Scan for the cell matching the given text and deliver its (x, y) coordinate at center. 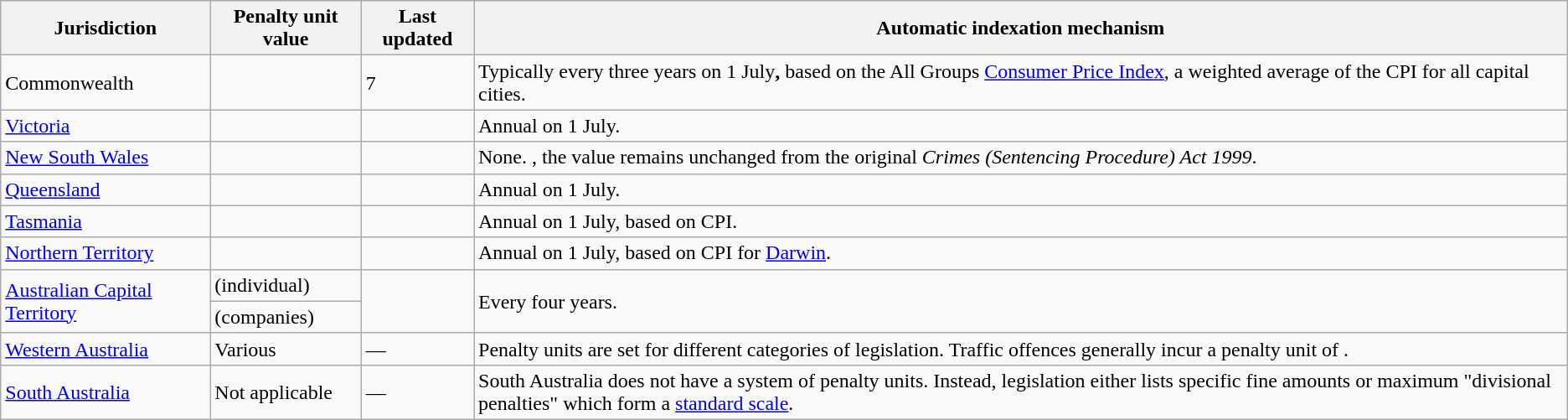
Last updated (417, 29)
Australian Capital Territory (106, 301)
Jurisdiction (106, 29)
Penalty units are set for different categories of legislation. Traffic offences generally incur a penalty unit of . (1021, 349)
Queensland (106, 189)
Every four years. (1021, 301)
Not applicable (286, 392)
None. , the value remains unchanged from the original Crimes (Sentencing Procedure) Act 1999. (1021, 158)
Various (286, 349)
(individual) (286, 285)
Victoria (106, 126)
Penalty unit value (286, 29)
Typically every three years on 1 July, based on the All Groups Consumer Price Index, a weighted average of the CPI for all capital cities. (1021, 82)
Automatic indexation mechanism (1021, 29)
(companies) (286, 317)
Western Australia (106, 349)
Commonwealth (106, 82)
Northern Territory (106, 253)
Annual on 1 July, based on CPI for Darwin. (1021, 253)
South Australia (106, 392)
New South Wales (106, 158)
Tasmania (106, 221)
Annual on 1 July, based on CPI. (1021, 221)
7 (417, 82)
